Find where the given text appears and provide that cell's center as [x, y] coordinate. 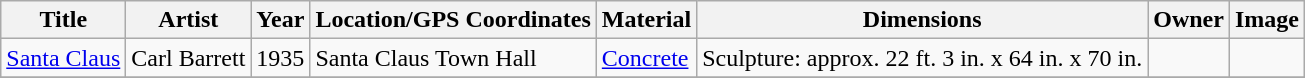
1935 [280, 58]
Santa Claus Town Hall [453, 58]
Year [280, 20]
Owner [1189, 20]
Location/GPS Coordinates [453, 20]
Title [64, 20]
Dimensions [922, 20]
Material [646, 20]
Santa Claus [64, 58]
Carl Barrett [188, 58]
Sculpture: approx. 22 ft. 3 in. x 64 in. x 70 in. [922, 58]
Artist [188, 20]
Concrete [646, 58]
Image [1266, 20]
